Find where the given text appears and provide that cell's center as [x, y] coordinate. 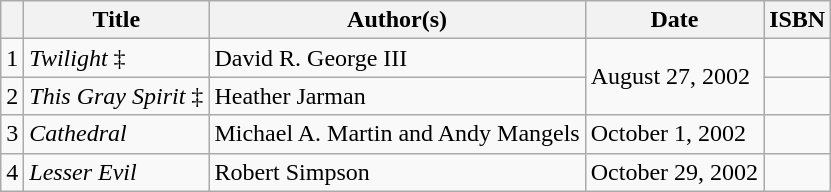
Title [116, 20]
Michael A. Martin and Andy Mangels [397, 134]
Date [674, 20]
Author(s) [397, 20]
October 1, 2002 [674, 134]
3 [12, 134]
ISBN [798, 20]
Cathedral [116, 134]
2 [12, 96]
August 27, 2002 [674, 77]
Heather Jarman [397, 96]
October 29, 2002 [674, 172]
4 [12, 172]
David R. George III [397, 58]
Robert Simpson [397, 172]
Lesser Evil [116, 172]
1 [12, 58]
Twilight ‡ [116, 58]
This Gray Spirit ‡ [116, 96]
